Capture the cell that displays the provided text and extract its (X, Y) central coordinate. 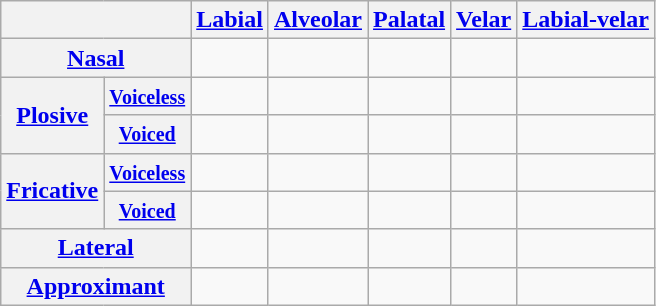
Labial (230, 20)
Approximant (96, 286)
Labial-velar (586, 20)
Fricative (52, 191)
Nasal (96, 58)
Lateral (96, 248)
Velar (484, 20)
Alveolar (318, 20)
Plosive (52, 115)
Palatal (410, 20)
